For the text-containing cell, return its midpoint in [x, y] coordinate format. 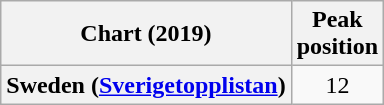
Peak position [337, 34]
Sweden (Sverigetopplistan) [146, 85]
Chart (2019) [146, 34]
12 [337, 85]
